For the text-containing cell, return its midpoint in (X, Y) coordinate format. 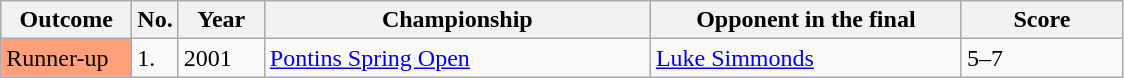
Championship (457, 20)
Outcome (66, 20)
Score (1042, 20)
5–7 (1042, 58)
Luke Simmonds (806, 58)
2001 (221, 58)
Pontins Spring Open (457, 58)
No. (155, 20)
Opponent in the final (806, 20)
Runner-up (66, 58)
1. (155, 58)
Year (221, 20)
